Scan for the cell matching the given text and deliver its [X, Y] coordinate at center. 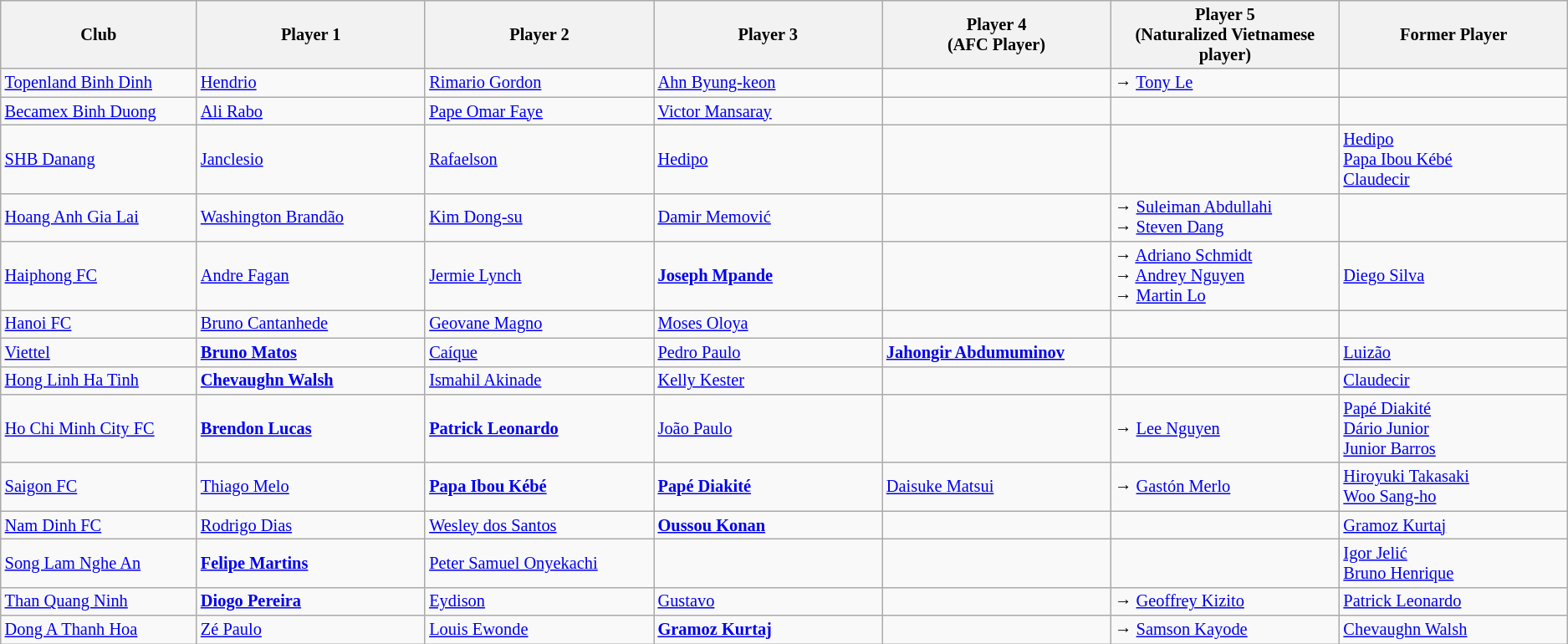
Hong Linh Ha Tinh [99, 381]
→ Samson Kayode [1224, 630]
→ Adriano Schmidt→ Andrey Nguyen → Martin Lo [1224, 276]
Papé Diakité Dário Junior Junior Barros [1453, 428]
→ Tony Le [1224, 83]
Zé Paulo [311, 630]
Joseph Mpande [768, 276]
Hanoi FC [99, 324]
Ismahil Akinade [539, 381]
Diego Silva [1453, 276]
Hoang Anh Gia Lai [99, 217]
Bruno Matos [311, 352]
→ Gastón Merlo [1224, 487]
Kelly Kester [768, 381]
João Paulo [768, 428]
Pedro Paulo [768, 352]
Victor Mansaray [768, 111]
Ho Chi Minh City FC [99, 428]
Hedipo [768, 159]
Player 2 [539, 34]
Rimario Gordon [539, 83]
Haiphong FC [99, 276]
Geovane Magno [539, 324]
Dong A Thanh Hoa [99, 630]
Player 3 [768, 34]
→ Geoffrey Kizito [1224, 601]
Saigon FC [99, 487]
Igor Jelić Bruno Henrique [1453, 563]
Hiroyuki Takasaki Woo Sang-ho [1453, 487]
Claudecir [1453, 381]
Rodrigo Dias [311, 525]
SHB Danang [99, 159]
Damir Memović [768, 217]
→ Lee Nguyen [1224, 428]
Song Lam Nghe An [99, 563]
Janclesio [311, 159]
Topenland Binh Dinh [99, 83]
Peter Samuel Onyekachi [539, 563]
Kim Dong-su [539, 217]
Caíque [539, 352]
Rafaelson [539, 159]
Luizão [1453, 352]
Viettel [99, 352]
Nam Dinh FC [99, 525]
Ali Rabo [311, 111]
Club [99, 34]
→ Suleiman Abdullahi → Steven Dang [1224, 217]
Becamex Binh Duong [99, 111]
Than Quang Ninh [99, 601]
Eydison [539, 601]
Gustavo [768, 601]
Hendrio [311, 83]
Papa Ibou Kébé [539, 487]
Former Player [1453, 34]
Louis Ewonde [539, 630]
Jahongir Abdumuminov [997, 352]
Felipe Martins [311, 563]
Oussou Konan [768, 525]
Brendon Lucas [311, 428]
Wesley dos Santos [539, 525]
Moses Oloya [768, 324]
Andre Fagan [311, 276]
Ahn Byung-keon [768, 83]
Hedipo Papa Ibou Kébé Claudecir [1453, 159]
Jermie Lynch [539, 276]
Thiago Melo [311, 487]
Pape Omar Faye [539, 111]
Player 5(Naturalized Vietnamese player) [1224, 34]
Player 1 [311, 34]
Player 4(AFC Player) [997, 34]
Daisuke Matsui [997, 487]
Bruno Cantanhede [311, 324]
Diogo Pereira [311, 601]
Papé Diakité [768, 487]
Washington Brandão [311, 217]
